Provide the (x, y) coordinate of the cell's center where the given text is located.  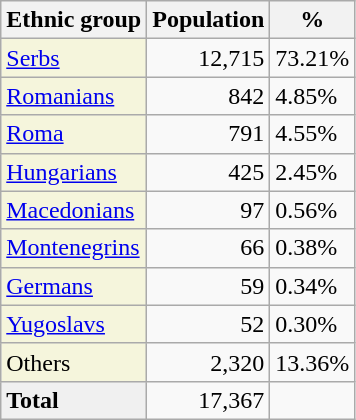
Hungarians (74, 172)
Ethnic group (74, 20)
4.85% (312, 96)
13.36% (312, 362)
2.45% (312, 172)
Romanians (74, 96)
66 (208, 248)
% (312, 20)
0.30% (312, 324)
2,320 (208, 362)
Total (74, 400)
12,715 (208, 58)
4.55% (312, 134)
Yugoslavs (74, 324)
0.38% (312, 248)
Germans (74, 286)
Population (208, 20)
52 (208, 324)
842 (208, 96)
Others (74, 362)
425 (208, 172)
Montenegrins (74, 248)
0.34% (312, 286)
97 (208, 210)
17,367 (208, 400)
0.56% (312, 210)
59 (208, 286)
Roma (74, 134)
73.21% (312, 58)
Serbs (74, 58)
Macedonians (74, 210)
791 (208, 134)
